Return [X, Y] of the center of cell containing provided text 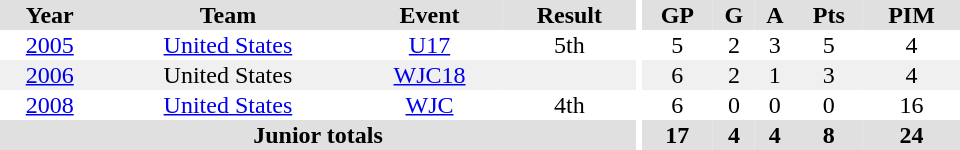
8 [829, 135]
Year [50, 15]
Team [228, 15]
Result [570, 15]
PIM [912, 15]
GP [678, 15]
Junior totals [318, 135]
2005 [50, 45]
5th [570, 45]
U17 [429, 45]
16 [912, 105]
2008 [50, 105]
2006 [50, 75]
WJC18 [429, 75]
17 [678, 135]
A [775, 15]
G [734, 15]
24 [912, 135]
Pts [829, 15]
Event [429, 15]
WJC [429, 105]
1 [775, 75]
4th [570, 105]
